Detect which cell encompasses the target text, then output its [X, Y] center coordinate. 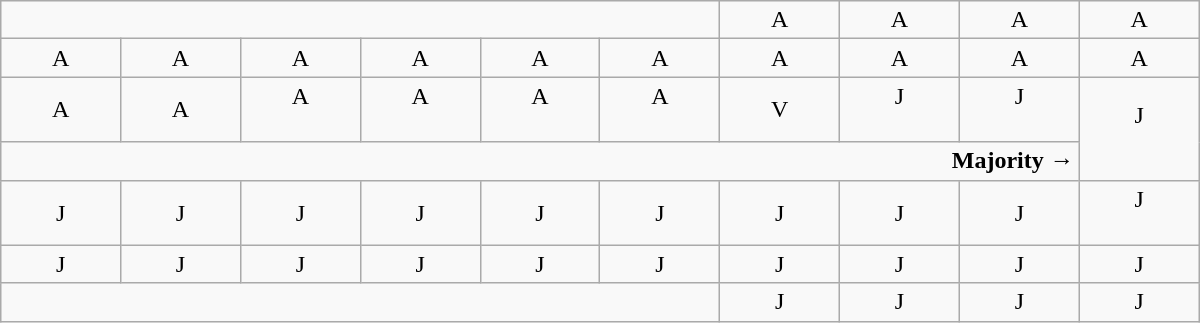
Majority → [540, 161]
V [780, 110]
